Locate the cell with the specified text and output its [X, Y] center coordinate. 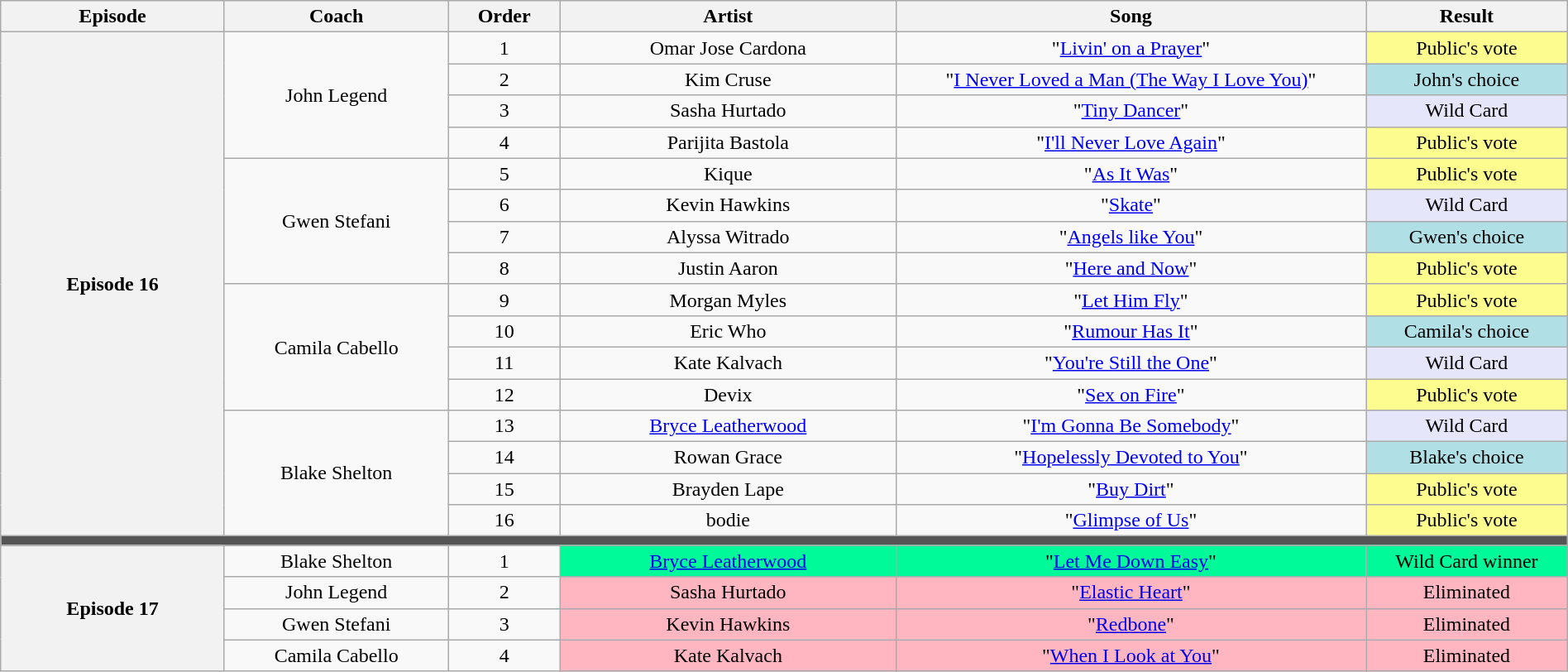
"Skate" [1131, 205]
7 [504, 237]
14 [504, 458]
6 [504, 205]
10 [504, 331]
Justin Aaron [728, 268]
Rowan Grace [728, 458]
"As It Was" [1131, 174]
Artist [728, 17]
Camila's choice [1467, 331]
Episode [112, 17]
Song [1131, 17]
"Redbone" [1131, 624]
"I'm Gonna Be Somebody" [1131, 426]
Eric Who [728, 331]
"When I Look at You" [1131, 655]
"Let Me Down Easy" [1131, 561]
Devix [728, 395]
"Hopelessly Devoted to You" [1131, 458]
"Livin' on a Prayer" [1131, 48]
"Here and Now" [1131, 268]
Kim Cruse [728, 79]
Morgan Myles [728, 300]
Alyssa Witrado [728, 237]
Blake's choice [1467, 458]
"Elastic Heart" [1131, 593]
"I Never Loved a Man (The Way I Love You)" [1131, 79]
"Glimpse of Us" [1131, 521]
"I'll Never Love Again" [1131, 142]
Omar Jose Cardona [728, 48]
12 [504, 395]
9 [504, 300]
Episode 16 [112, 285]
Episode 17 [112, 608]
"Let Him Fly" [1131, 300]
John's choice [1467, 79]
13 [504, 426]
"Rumour Has It" [1131, 331]
15 [504, 489]
"Tiny Dancer" [1131, 111]
Brayden Lape [728, 489]
"Angels like You" [1131, 237]
"Sex on Fire" [1131, 395]
8 [504, 268]
5 [504, 174]
Parijita Bastola [728, 142]
Coach [336, 17]
Result [1467, 17]
"You're Still the One" [1131, 362]
Order [504, 17]
Gwen's choice [1467, 237]
bodie [728, 521]
11 [504, 362]
Wild Card winner [1467, 561]
"Buy Dirt" [1131, 489]
Kique [728, 174]
16 [504, 521]
